Pinpoint the cell where the given text exists, returning its [X, Y] midpoint coordinate. 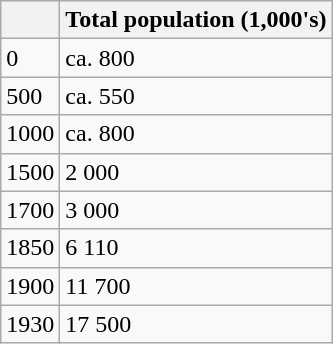
1700 [30, 210]
1000 [30, 134]
Total population (1,000's) [196, 20]
2 000 [196, 172]
6 110 [196, 248]
ca. 550 [196, 96]
11 700 [196, 286]
1850 [30, 248]
3 000 [196, 210]
1900 [30, 286]
17 500 [196, 324]
1500 [30, 172]
0 [30, 58]
500 [30, 96]
1930 [30, 324]
